Return [x, y] of the center of cell containing provided text 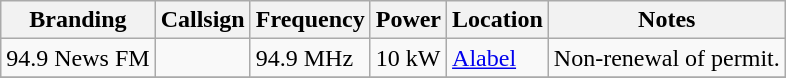
94.9 MHz [310, 58]
Non-renewal of permit. [666, 58]
Callsign [202, 20]
Power [408, 20]
94.9 News FM [78, 58]
Notes [666, 20]
Alabel [498, 58]
Branding [78, 20]
Frequency [310, 20]
10 kW [408, 58]
Location [498, 20]
